Extract the (x, y) coordinate from the center of the cell holding the provided text.  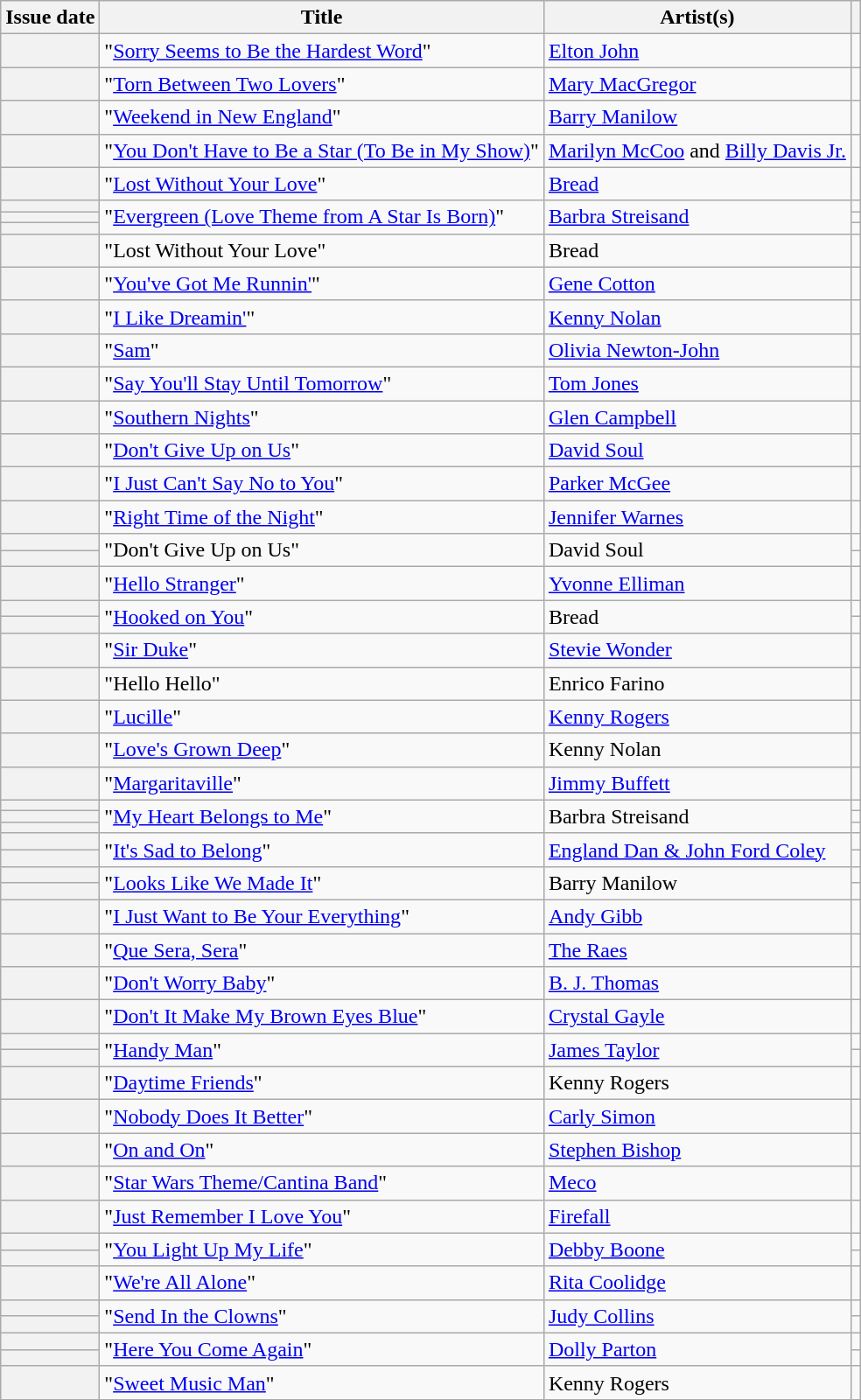
Jennifer Warnes (696, 517)
Andy Gibb (696, 916)
James Taylor (696, 1050)
"Nobody Does It Better" (322, 1116)
"You've Got Me Runnin'" (322, 283)
"Margaritaville" (322, 783)
Title (322, 17)
"Say You'll Stay Until Tomorrow" (322, 383)
"Hello Hello" (322, 683)
"My Heart Belongs to Me" (322, 816)
"Hello Stranger" (322, 584)
Gene Cotton (696, 283)
"Sorry Seems to Be the Hardest Word" (322, 51)
"Looks Like We Made It" (322, 883)
Stevie Wonder (696, 650)
"Sweet Music Man" (322, 1382)
Jimmy Buffett (696, 783)
Stephen Bishop (696, 1150)
Judy Collins (696, 1316)
Carly Simon (696, 1116)
Dolly Parton (696, 1349)
"Daytime Friends" (322, 1083)
"Don't It Make My Brown Eyes Blue" (322, 1017)
"Evergreen (Love Theme from A Star Is Born)" (322, 217)
Mary MacGregor (696, 84)
Firefall (696, 1216)
Enrico Farino (696, 683)
Artist(s) (696, 17)
"We're All Alone" (322, 1283)
"Love's Grown Deep" (322, 750)
"Weekend in New England" (322, 117)
"Don't Worry Baby" (322, 983)
"Torn Between Two Lovers" (322, 84)
"Send In the Clowns" (322, 1316)
"Star Wars Theme/Cantina Band" (322, 1183)
The Raes (696, 949)
Issue date (51, 17)
"Sir Duke" (322, 650)
B. J. Thomas (696, 983)
Elton John (696, 51)
"Lucille" (322, 717)
England Dan & John Ford Coley (696, 850)
"You Light Up My Life" (322, 1249)
Meco (696, 1183)
"Southern Nights" (322, 417)
Debby Boone (696, 1249)
"Handy Man" (322, 1050)
Rita Coolidge (696, 1283)
"Right Time of the Night" (322, 517)
Tom Jones (696, 383)
"On and On" (322, 1150)
"Sam" (322, 350)
"I Like Dreamin'" (322, 317)
"Here You Come Again" (322, 1349)
"You Don't Have to Be a Star (To Be in My Show)" (322, 150)
Olivia Newton-John (696, 350)
Crystal Gayle (696, 1017)
"I Just Can't Say No to You" (322, 484)
Parker McGee (696, 484)
Marilyn McCoo and Billy Davis Jr. (696, 150)
"Just Remember I Love You" (322, 1216)
Yvonne Elliman (696, 584)
Glen Campbell (696, 417)
"I Just Want to Be Your Everything" (322, 916)
"Hooked on You" (322, 617)
"It's Sad to Belong" (322, 850)
"Que Sera, Sera" (322, 949)
